Return the [x, y] coordinate for the center point of the cell that contains the specified text.  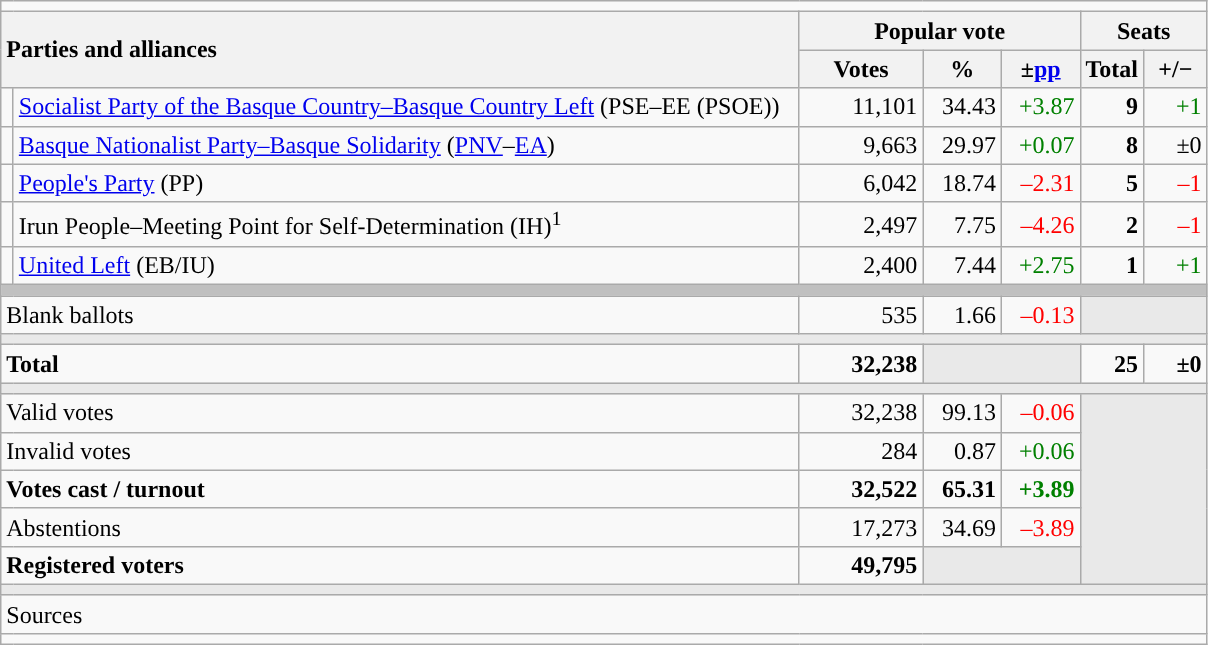
2,400 [861, 266]
±pp [1040, 69]
Seats [1144, 31]
Socialist Party of the Basque Country–Basque Country Left (PSE–EE (PSOE)) [406, 107]
–3.89 [1040, 527]
Popular vote [940, 31]
+3.87 [1040, 107]
284 [861, 451]
34.69 [962, 527]
Sources [604, 614]
+2.75 [1040, 266]
0.87 [962, 451]
Valid votes [400, 413]
2 [1112, 224]
United Left (EB/IU) [406, 266]
+3.89 [1040, 489]
+/− [1176, 69]
29.97 [962, 145]
People's Party (PP) [406, 183]
25 [1112, 364]
9 [1112, 107]
Blank ballots [400, 315]
–4.26 [1040, 224]
32,522 [861, 489]
65.31 [962, 489]
18.74 [962, 183]
Abstentions [400, 527]
7.75 [962, 224]
99.13 [962, 413]
1.66 [962, 315]
Invalid votes [400, 451]
6,042 [861, 183]
5 [1112, 183]
+0.06 [1040, 451]
Registered voters [400, 565]
1 [1112, 266]
9,663 [861, 145]
–0.06 [1040, 413]
Votes [861, 69]
Irun People–Meeting Point for Self-Determination (IH)1 [406, 224]
17,273 [861, 527]
Parties and alliances [400, 50]
–0.13 [1040, 315]
535 [861, 315]
% [962, 69]
8 [1112, 145]
7.44 [962, 266]
Basque Nationalist Party–Basque Solidarity (PNV–EA) [406, 145]
–2.31 [1040, 183]
11,101 [861, 107]
34.43 [962, 107]
+0.07 [1040, 145]
2,497 [861, 224]
49,795 [861, 565]
Votes cast / turnout [400, 489]
